Detect which cell encompasses the target text, then output its (X, Y) center coordinate. 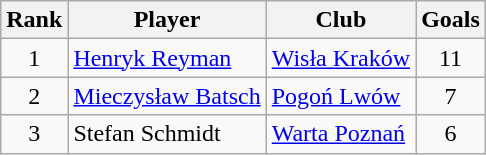
Goals (451, 20)
3 (34, 134)
Wisła Kraków (340, 58)
Player (167, 20)
Club (340, 20)
7 (451, 96)
11 (451, 58)
Warta Poznań (340, 134)
Pogoń Lwów (340, 96)
Stefan Schmidt (167, 134)
Rank (34, 20)
Mieczysław Batsch (167, 96)
2 (34, 96)
6 (451, 134)
Henryk Reyman (167, 58)
1 (34, 58)
